Determine the [x, y] coordinate at the center of the cell enclosing the given text.  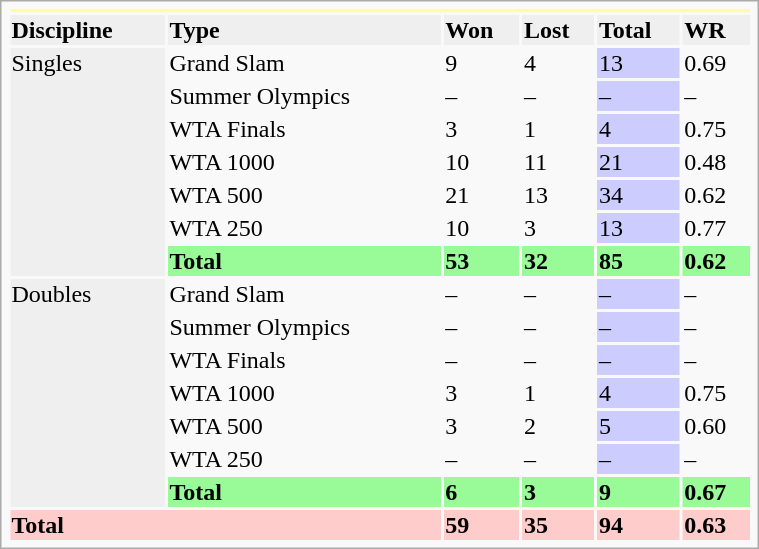
34 [638, 195]
35 [559, 525]
0.77 [716, 228]
53 [482, 261]
Discipline [88, 30]
Won [482, 30]
85 [638, 261]
Singles [88, 162]
0.60 [716, 426]
0.48 [716, 162]
0.63 [716, 525]
Type [304, 30]
6 [482, 492]
94 [638, 525]
0.69 [716, 63]
11 [559, 162]
5 [638, 426]
2 [559, 426]
Doubles [88, 393]
WR [716, 30]
Lost [559, 30]
59 [482, 525]
32 [559, 261]
0.67 [716, 492]
